Output the (X, Y) coordinate of the center of the cell containing the given text.  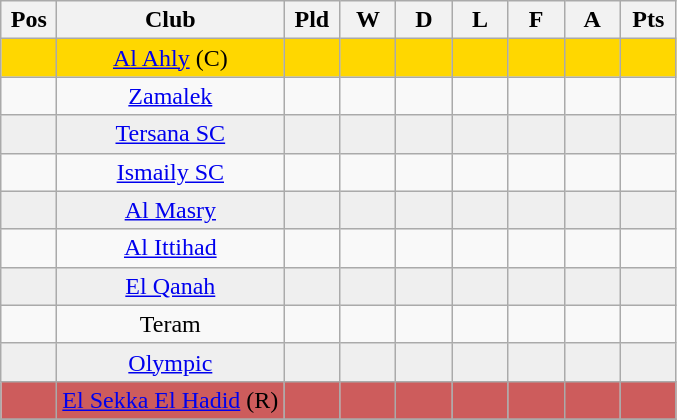
F (536, 20)
Teram (170, 324)
Pos (29, 20)
El Qanah (170, 286)
A (592, 20)
Al Ittihad (170, 248)
L (480, 20)
Pts (648, 20)
Pld (312, 20)
Zamalek (170, 96)
El Sekka El Hadid (R) (170, 400)
Olympic (170, 362)
W (368, 20)
Tersana SC (170, 134)
Ismaily SC (170, 172)
Al Masry (170, 210)
Al Ahly (C) (170, 58)
D (424, 20)
Club (170, 20)
